Identify which cell holds the provided text, then report its (x, y) central coordinate. 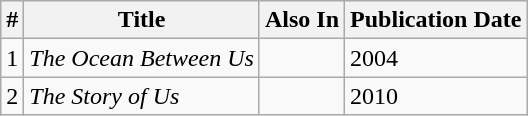
The Story of Us (142, 96)
The Ocean Between Us (142, 58)
1 (12, 58)
Publication Date (436, 20)
Also In (302, 20)
2004 (436, 58)
2010 (436, 96)
2 (12, 96)
Title (142, 20)
# (12, 20)
